Detect which cell encompasses the target text, then output its (X, Y) center coordinate. 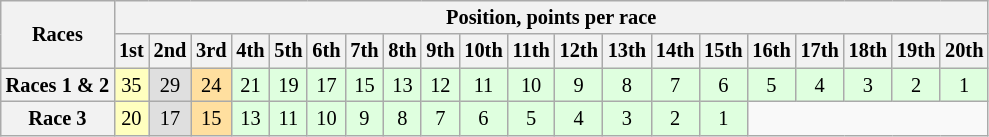
29 (170, 85)
11th (532, 51)
13th (627, 51)
9th (440, 51)
Race 3 (58, 118)
19th (916, 51)
35 (132, 85)
8th (402, 51)
20 (132, 118)
7th (364, 51)
17th (820, 51)
6th (326, 51)
14th (675, 51)
5th (288, 51)
2nd (170, 51)
21 (250, 85)
16th (771, 51)
15th (723, 51)
4th (250, 51)
12th (579, 51)
Races (58, 34)
20th (964, 51)
Position, points per race (551, 17)
19 (288, 85)
1st (132, 51)
3rd (211, 51)
24 (211, 85)
10th (483, 51)
12 (440, 85)
Races 1 & 2 (58, 85)
18th (868, 51)
